Identify which cell holds the provided text, then report its [x, y] central coordinate. 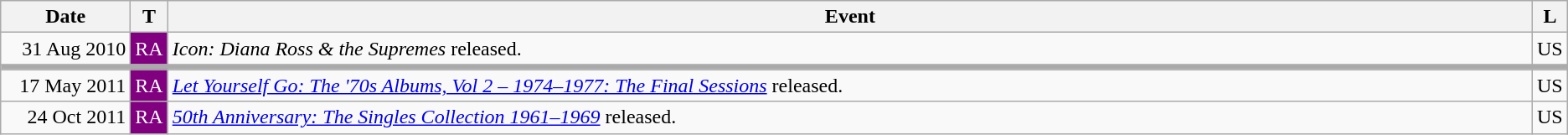
Event [849, 17]
50th Anniversary: The Singles Collection 1961–1969 released. [849, 117]
L [1550, 17]
T [149, 17]
17 May 2011 [65, 86]
Icon: Diana Ross & the Supremes released. [849, 49]
24 Oct 2011 [65, 117]
Let Yourself Go: The '70s Albums, Vol 2 – 1974–1977: The Final Sessions released. [849, 86]
31 Aug 2010 [65, 49]
Date [65, 17]
